For the text-containing cell, return its midpoint in (x, y) coordinate format. 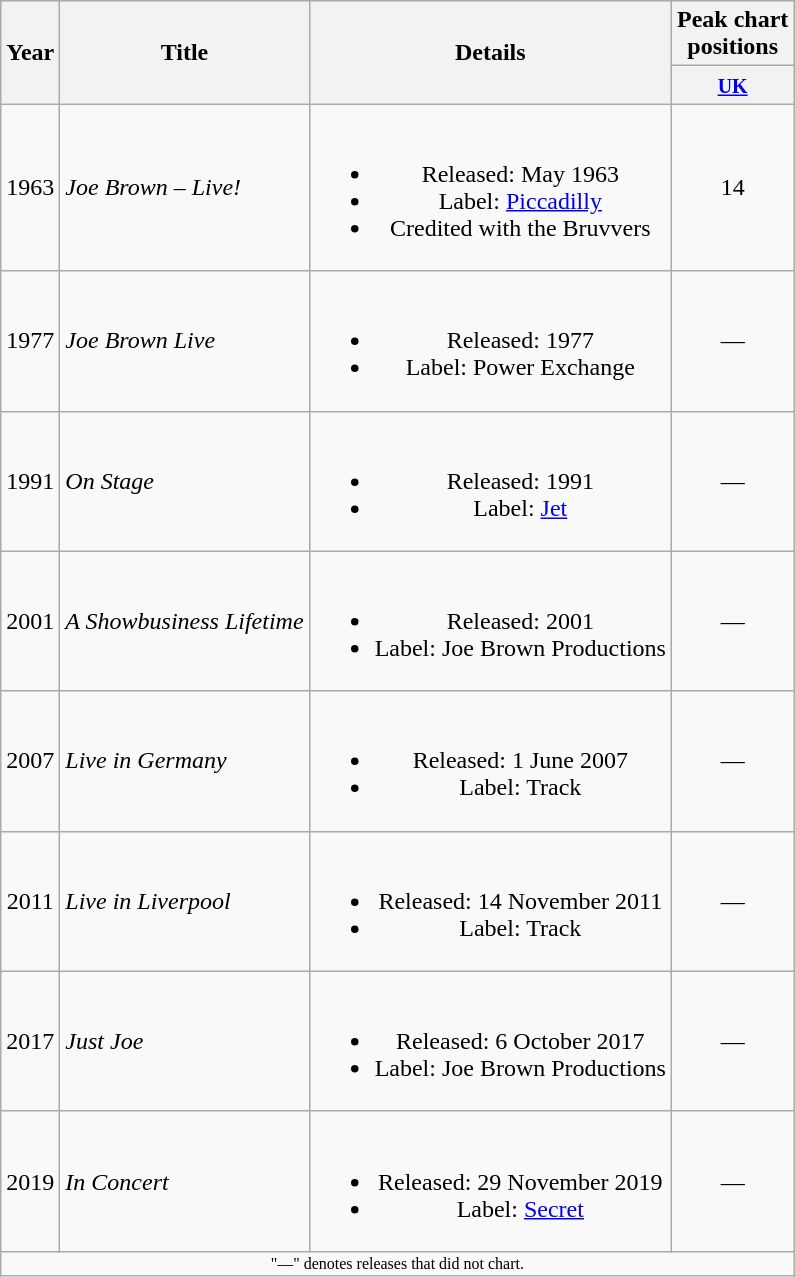
Details (490, 52)
Live in Liverpool (184, 901)
1977 (30, 341)
Joe Brown Live (184, 341)
Released: May 1963Label: PiccadillyCredited with the Bruvvers (490, 188)
In Concert (184, 1181)
2007 (30, 761)
Just Joe (184, 1041)
2017 (30, 1041)
On Stage (184, 481)
Released: 6 October 2017Label: Joe Brown Productions (490, 1041)
Year (30, 52)
14 (732, 188)
Title (184, 52)
2011 (30, 901)
Released: 14 November 2011Label: Track (490, 901)
2001 (30, 621)
Released: 2001Label: Joe Brown Productions (490, 621)
1963 (30, 188)
UK (732, 85)
Joe Brown – Live! (184, 188)
Released: 29 November 2019Label: Secret (490, 1181)
2019 (30, 1181)
"—" denotes releases that did not chart. (398, 1263)
Peak chartpositions (732, 34)
Released: 1977Label: Power Exchange (490, 341)
Released: 1991Label: Jet (490, 481)
Released: 1 June 2007Label: Track (490, 761)
Live in Germany (184, 761)
A Showbusiness Lifetime (184, 621)
1991 (30, 481)
